Capture the cell that displays the provided text and extract its (X, Y) central coordinate. 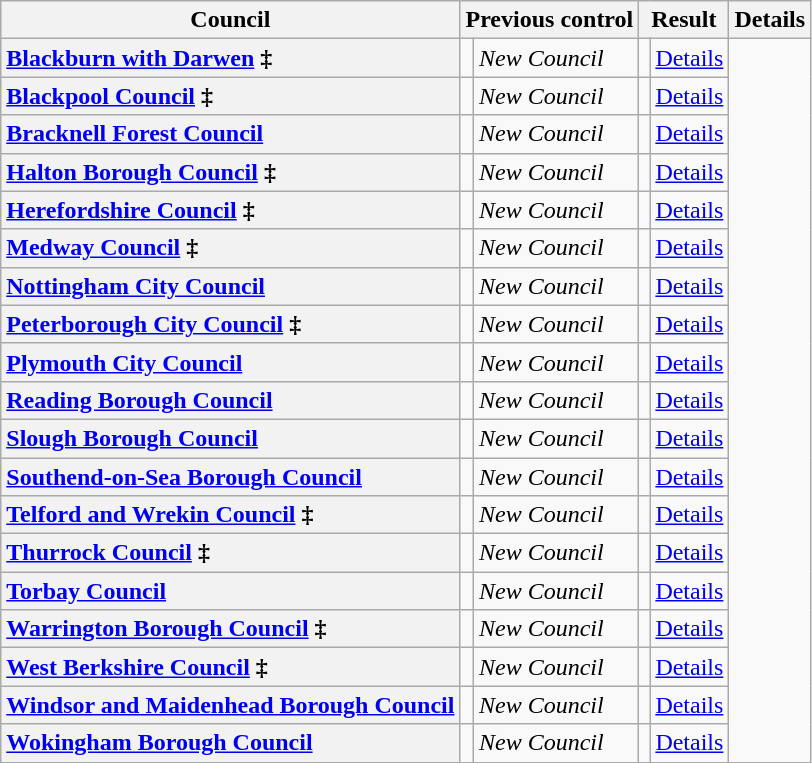
Telford and Wrekin Council ‡ (230, 515)
Windsor and Maidenhead Borough Council (230, 705)
Torbay Council (230, 591)
Nottingham City Council (230, 286)
Halton Borough Council ‡ (230, 172)
Thurrock Council ‡ (230, 553)
Result (684, 20)
Herefordshire Council ‡ (230, 210)
Medway Council ‡ (230, 248)
Reading Borough Council (230, 400)
Previous control (550, 20)
Bracknell Forest Council (230, 134)
Slough Borough Council (230, 438)
Blackpool Council ‡ (230, 96)
Southend-on-Sea Borough Council (230, 477)
Peterborough City Council ‡ (230, 324)
Warrington Borough Council ‡ (230, 629)
Blackburn with Darwen ‡ (230, 58)
West Berkshire Council ‡ (230, 667)
Council (230, 20)
Wokingham Borough Council (230, 743)
Plymouth City Council (230, 362)
